Output the (x, y) coordinate of the center of the cell containing the given text.  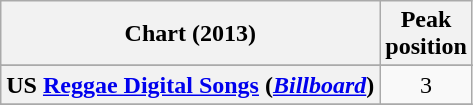
Chart (2013) (190, 34)
3 (426, 85)
US Reggae Digital Songs (Billboard) (190, 85)
Peakposition (426, 34)
